Pinpoint the cell where the given text exists, returning its (X, Y) midpoint coordinate. 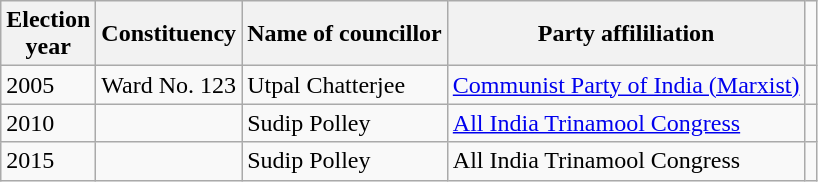
Ward No. 123 (169, 85)
Constituency (169, 34)
2015 (48, 161)
2005 (48, 85)
Party affililiation (626, 34)
Election year (48, 34)
Name of councillor (345, 34)
Communist Party of India (Marxist) (626, 85)
Utpal Chatterjee (345, 85)
2010 (48, 123)
